Return [x, y] of the center of cell containing provided text 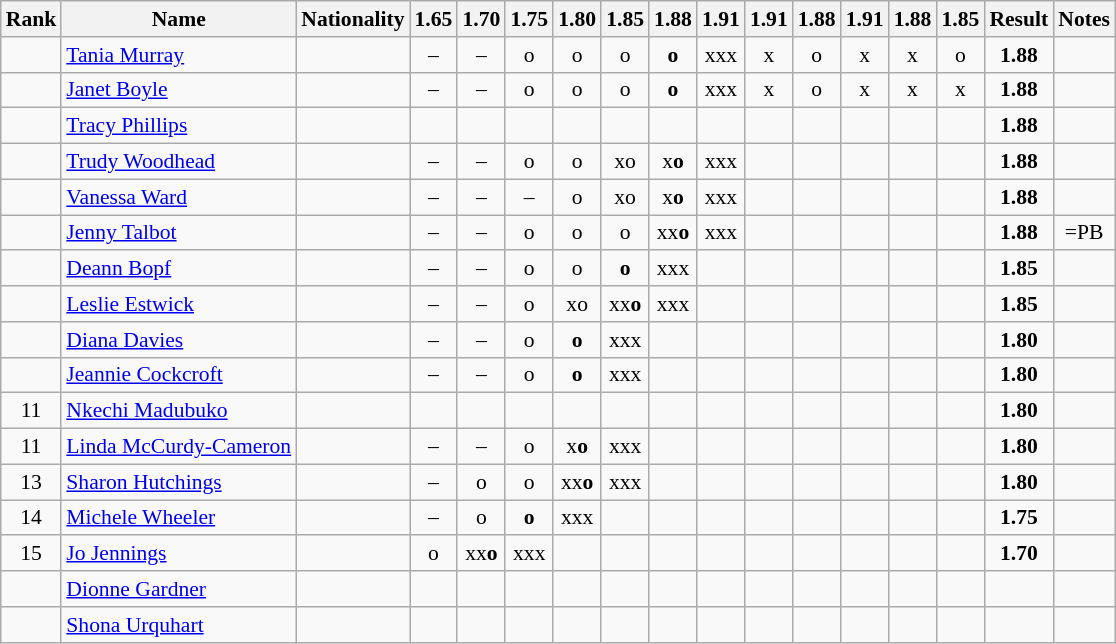
Vanessa Ward [178, 197]
1.65 [434, 19]
Deann Bopf [178, 269]
Name [178, 19]
Diana Davies [178, 340]
Sharon Hutchings [178, 482]
Nationality [352, 19]
Leslie Estwick [178, 304]
15 [32, 554]
Janet Boyle [178, 90]
Shona Urquhart [178, 625]
Notes [1084, 19]
Trudy Woodhead [178, 162]
Jeannie Cockcroft [178, 375]
Jenny Talbot [178, 233]
Linda McCurdy-Cameron [178, 447]
Tracy Phillips [178, 126]
=PB [1084, 233]
Jo Jennings [178, 554]
Dionne Gardner [178, 589]
Rank [32, 19]
Nkechi Madubuko [178, 411]
14 [32, 518]
Tania Murray [178, 55]
Result [1018, 19]
13 [32, 482]
Michele Wheeler [178, 518]
